For the text-containing cell, return its midpoint in [X, Y] coordinate format. 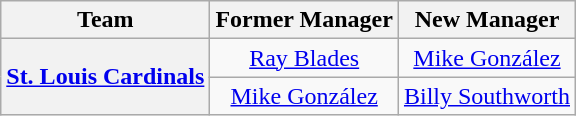
Billy Southworth [486, 96]
Ray Blades [304, 58]
New Manager [486, 20]
St. Louis Cardinals [106, 77]
Team [106, 20]
Former Manager [304, 20]
